Output the [X, Y] coordinate of the center of the cell containing the given text.  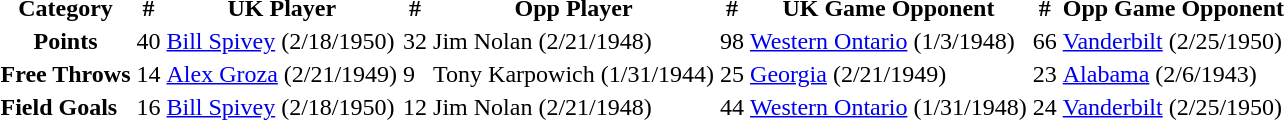
Tony Karpowich (1/31/1944) [574, 74]
Alex Groza (2/21/1949) [282, 74]
Georgia (2/21/1949) [889, 74]
25 [732, 74]
14 [148, 74]
9 [416, 74]
23 [1044, 74]
66 [1044, 41]
98 [732, 41]
Bill Spivey (2/18/1950) [282, 41]
Jim Nolan (2/21/1948) [574, 41]
32 [416, 41]
Western Ontario (1/3/1948) [889, 41]
40 [148, 41]
